Return the [X, Y] coordinate for the center point of the cell that contains the specified text.  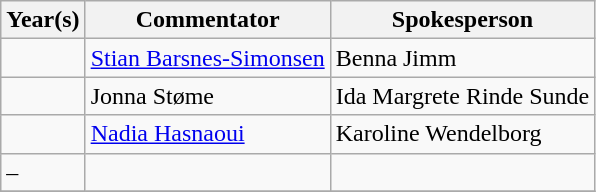
Year(s) [43, 20]
Nadia Hasnaoui [208, 134]
Karoline Wendelborg [462, 134]
Jonna Støme [208, 96]
Spokesperson [462, 20]
Ida Margrete Rinde Sunde [462, 96]
Stian Barsnes-Simonsen [208, 58]
Benna Jimm [462, 58]
– [43, 172]
Commentator [208, 20]
